Extract the [x, y] coordinate from the center of the cell holding the provided text.  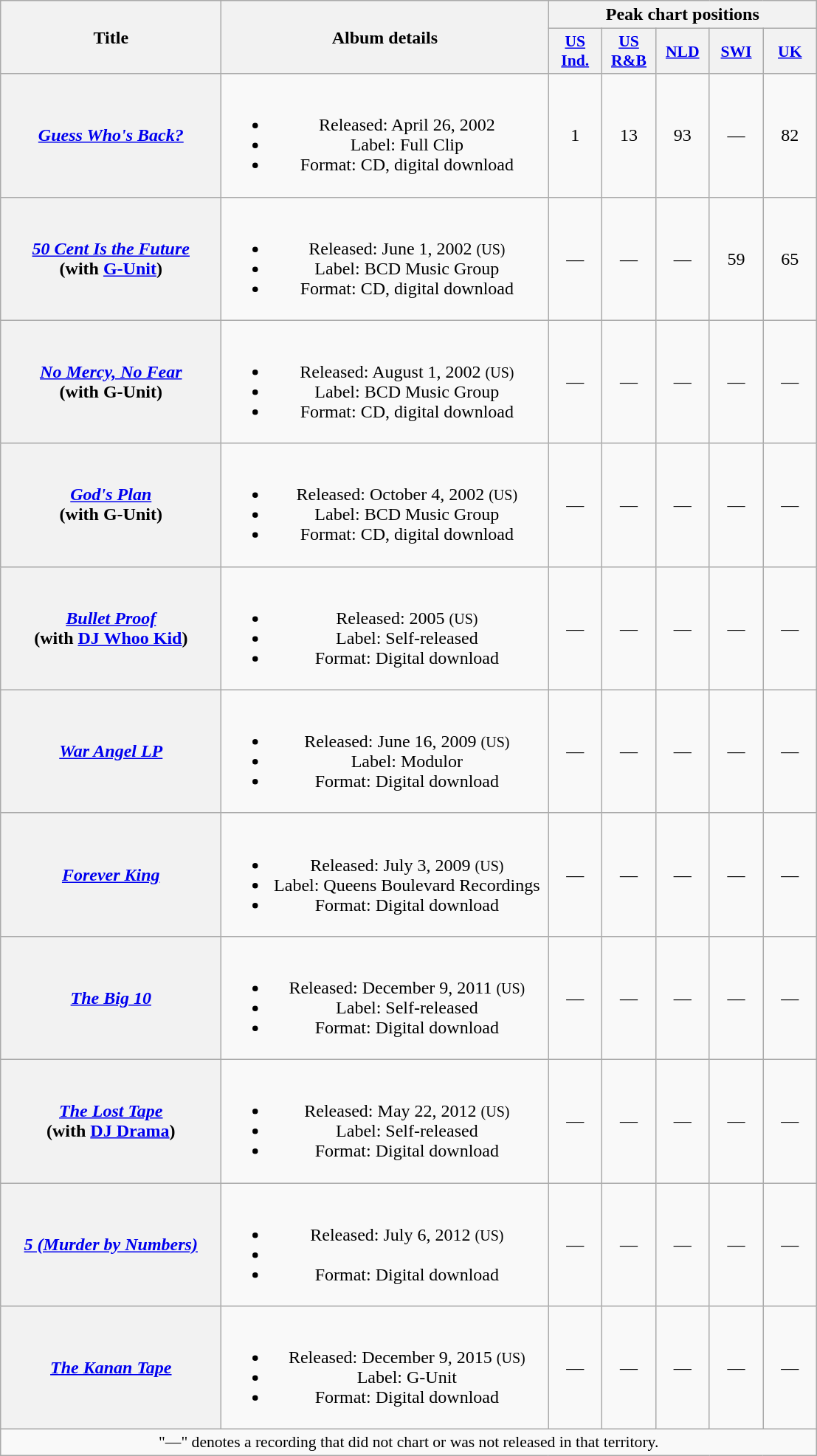
Guess Who's Back? [111, 136]
5 (Murder by Numbers) [111, 1245]
Released: October 4, 2002 (US)Label: BCD Music GroupFormat: CD, digital download [385, 505]
No Mercy, No Fear(with G-Unit) [111, 382]
Released: December 9, 2015 (US)Label: G-UnitFormat: Digital download [385, 1367]
"—" denotes a recording that did not chart or was not released in that territory. [409, 1443]
Released: June 1, 2002 (US)Label: BCD Music GroupFormat: CD, digital download [385, 258]
Peak chart positions [683, 15]
The Kanan Tape [111, 1367]
65 [790, 258]
SWI [737, 52]
Bullet Proof(with DJ Whoo Kid) [111, 628]
Released: May 22, 2012 (US)Label: Self-releasedFormat: Digital download [385, 1121]
Released: 2005 (US)Label: Self-releasedFormat: Digital download [385, 628]
War Angel LP [111, 751]
13 [629, 136]
50 Cent Is the Future(with G-Unit) [111, 258]
Released: December 9, 2011 (US)Label: Self-releasedFormat: Digital download [385, 997]
Released: August 1, 2002 (US)Label: BCD Music GroupFormat: CD, digital download [385, 382]
NLD [682, 52]
Released: June 16, 2009 (US)Label: ModulorFormat: Digital download [385, 751]
The Lost Tape(with DJ Drama) [111, 1121]
USInd. [576, 52]
The Big 10 [111, 997]
Album details [385, 37]
USR&B [629, 52]
Released: July 6, 2012 (US)Format: Digital download [385, 1245]
Title [111, 37]
1 [576, 136]
UK [790, 52]
Released: July 3, 2009 (US)Label: Queens Boulevard RecordingsFormat: Digital download [385, 875]
93 [682, 136]
Forever King [111, 875]
Released: April 26, 2002Label: Full ClipFormat: CD, digital download [385, 136]
God's Plan(with G-Unit) [111, 505]
59 [737, 258]
82 [790, 136]
